From the cell containing the given text, extract its center point as (x, y) coordinate. 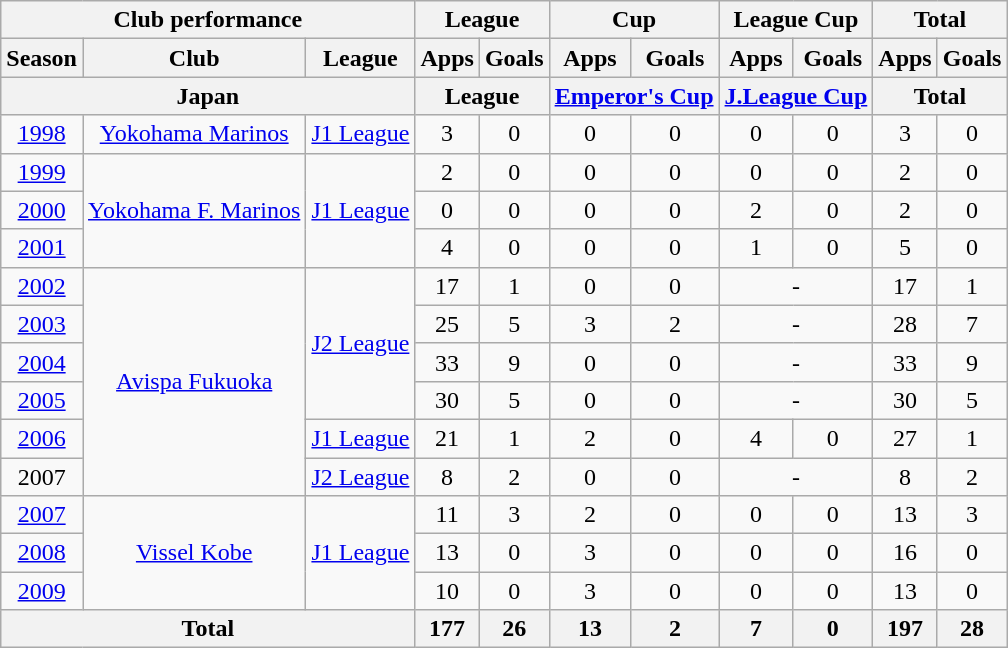
16 (905, 553)
Club (194, 58)
Japan (208, 96)
Vissel Kobe (194, 553)
Emperor's Cup (634, 96)
10 (447, 591)
2008 (42, 553)
197 (905, 629)
11 (447, 515)
1998 (42, 134)
Yokohama Marinos (194, 134)
2001 (42, 248)
2006 (42, 438)
26 (514, 629)
Club performance (208, 20)
25 (447, 324)
27 (905, 438)
2009 (42, 591)
Cup (634, 20)
League Cup (796, 20)
2003 (42, 324)
J.League Cup (796, 96)
2000 (42, 210)
1999 (42, 172)
2004 (42, 362)
Avispa Fukuoka (194, 381)
Yokohama F. Marinos (194, 210)
177 (447, 629)
21 (447, 438)
2002 (42, 286)
2005 (42, 400)
Season (42, 58)
